Scan for the cell matching the given text and deliver its (X, Y) coordinate at center. 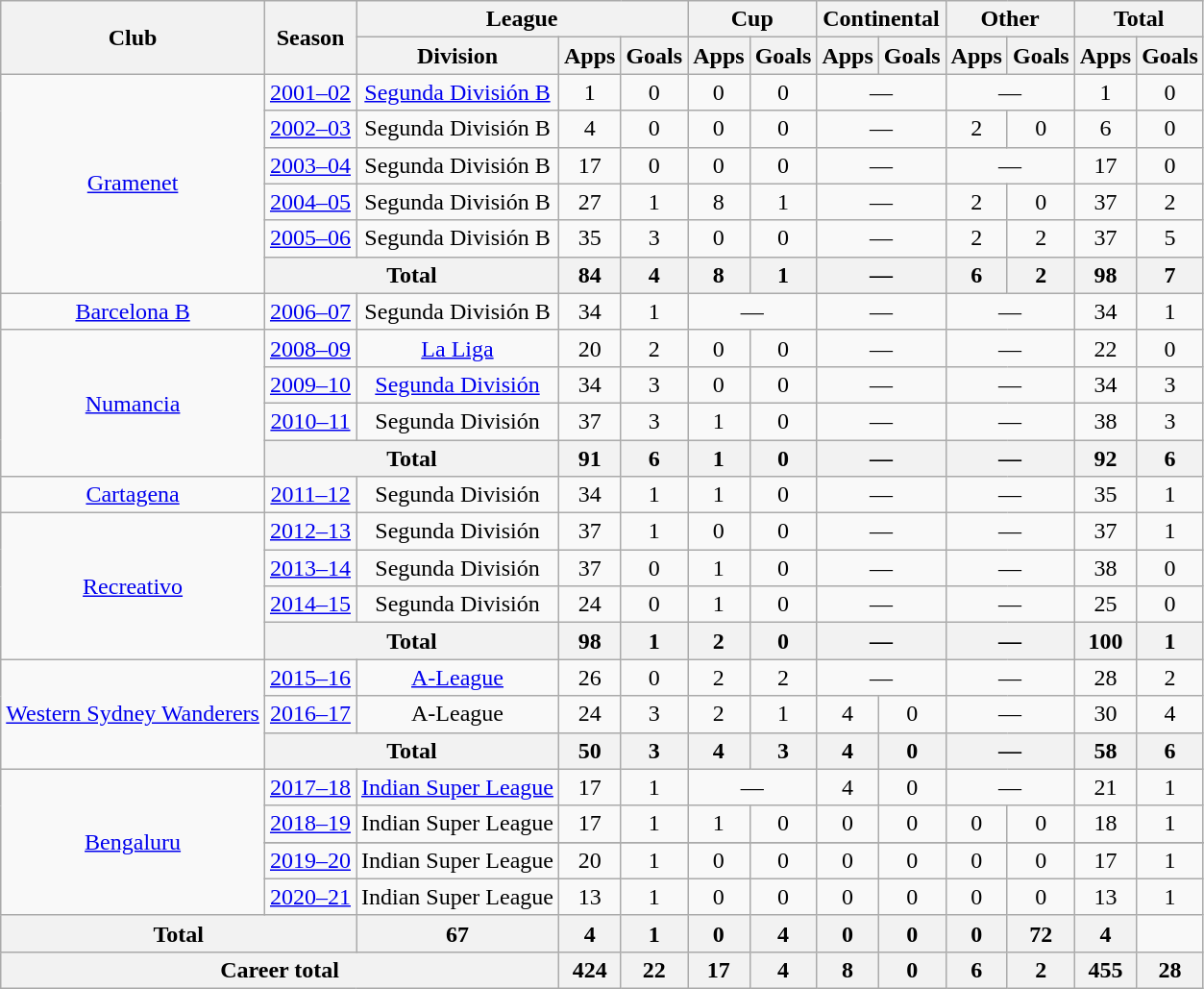
2005–06 (309, 238)
2016–17 (309, 714)
Cup (752, 19)
7 (1170, 275)
84 (589, 275)
18 (1105, 824)
2009–10 (309, 384)
455 (1105, 970)
Club (133, 37)
2003–04 (309, 165)
Western Sydney Wanderers (133, 714)
Barcelona B (133, 311)
100 (1105, 641)
Division (457, 56)
2002–03 (309, 129)
League (521, 19)
Season (309, 37)
26 (589, 678)
2020–21 (309, 897)
Career total (281, 970)
2015–16 (309, 678)
2004–05 (309, 202)
2008–09 (309, 348)
2011–12 (309, 495)
Bengaluru (133, 842)
424 (589, 970)
72 (1041, 933)
2013–14 (309, 568)
2010–11 (309, 421)
Recreativo (133, 586)
Other (1010, 19)
2001–02 (309, 92)
2018–19 (309, 824)
2019–20 (309, 860)
Continental (881, 19)
Gramenet (133, 184)
67 (457, 933)
50 (589, 751)
27 (589, 202)
2017–18 (309, 787)
Numancia (133, 403)
91 (589, 458)
La Liga (457, 348)
2014–15 (309, 605)
Cartagena (133, 495)
2006–07 (309, 311)
58 (1105, 751)
2012–13 (309, 532)
21 (1105, 787)
5 (1170, 238)
25 (1105, 605)
92 (1105, 458)
30 (1105, 714)
